Scan for the cell matching the given text and deliver its [x, y] coordinate at center. 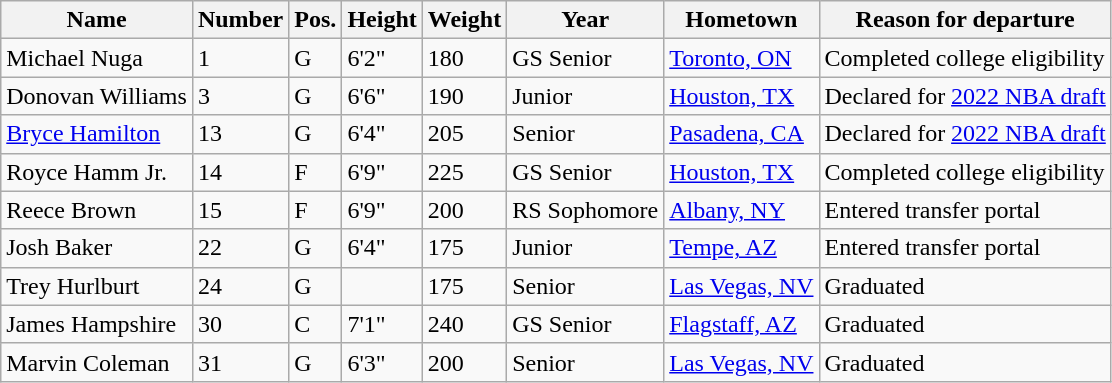
Pos. [316, 20]
225 [464, 172]
240 [464, 324]
Albany, NY [742, 210]
22 [240, 248]
Hometown [742, 20]
205 [464, 134]
15 [240, 210]
6'2" [382, 58]
Toronto, ON [742, 58]
Royce Hamm Jr. [97, 172]
Michael Nuga [97, 58]
Tempe, AZ [742, 248]
C [316, 324]
24 [240, 286]
14 [240, 172]
6'6" [382, 96]
Trey Hurlburt [97, 286]
Josh Baker [97, 248]
Reason for departure [965, 20]
Reece Brown [97, 210]
RS Sophomore [586, 210]
Flagstaff, AZ [742, 324]
7'1" [382, 324]
31 [240, 362]
Pasadena, CA [742, 134]
180 [464, 58]
190 [464, 96]
Year [586, 20]
6'3" [382, 362]
Marvin Coleman [97, 362]
Height [382, 20]
3 [240, 96]
13 [240, 134]
30 [240, 324]
Weight [464, 20]
Name [97, 20]
Number [240, 20]
Bryce Hamilton [97, 134]
Donovan Williams [97, 96]
James Hampshire [97, 324]
1 [240, 58]
